Pinpoint the cell where the given text exists, returning its (X, Y) midpoint coordinate. 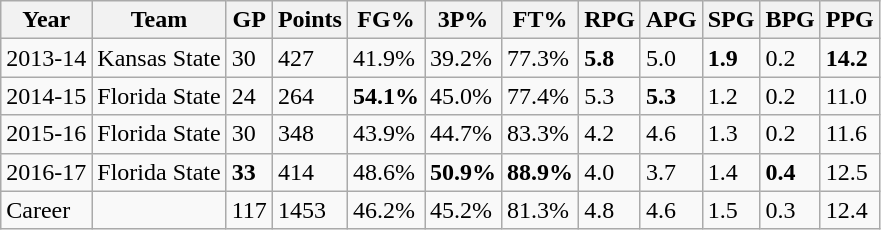
54.1% (386, 96)
Team (159, 20)
11.0 (850, 96)
Points (310, 20)
81.3% (540, 210)
3P% (462, 20)
1453 (310, 210)
14.2 (850, 58)
2016-17 (46, 172)
88.9% (540, 172)
0.3 (790, 210)
SPG (731, 20)
46.2% (386, 210)
39.2% (462, 58)
GP (249, 20)
348 (310, 134)
24 (249, 96)
45.0% (462, 96)
BPG (790, 20)
5.8 (610, 58)
11.6 (850, 134)
1.5 (731, 210)
2013-14 (46, 58)
Career (46, 210)
1.4 (731, 172)
44.7% (462, 134)
4.2 (610, 134)
414 (310, 172)
33 (249, 172)
FG% (386, 20)
0.4 (790, 172)
12.4 (850, 210)
2015-16 (46, 134)
1.2 (731, 96)
FT% (540, 20)
4.0 (610, 172)
4.8 (610, 210)
3.7 (671, 172)
50.9% (462, 172)
48.6% (386, 172)
Year (46, 20)
2014-15 (46, 96)
12.5 (850, 172)
PPG (850, 20)
83.3% (540, 134)
APG (671, 20)
1.9 (731, 58)
77.4% (540, 96)
427 (310, 58)
45.2% (462, 210)
117 (249, 210)
41.9% (386, 58)
RPG (610, 20)
1.3 (731, 134)
264 (310, 96)
5.0 (671, 58)
77.3% (540, 58)
43.9% (386, 134)
Kansas State (159, 58)
